Locate the cell with the specified text and output its [X, Y] center coordinate. 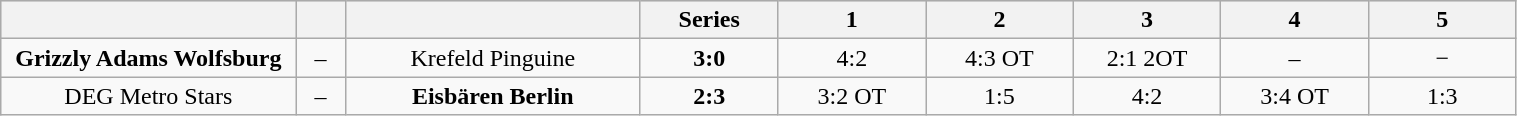
− [1442, 58]
3:2 OT [852, 96]
3:0 [709, 58]
4:3 OT [1000, 58]
5 [1442, 20]
3:4 OT [1295, 96]
1:3 [1442, 96]
2 [1000, 20]
Eisbären Berlin [492, 96]
Series [709, 20]
DEG Metro Stars [148, 96]
3 [1147, 20]
2:3 [709, 96]
1 [852, 20]
Grizzly Adams Wolfsburg [148, 58]
Krefeld Pinguine [492, 58]
4 [1295, 20]
2:1 2OT [1147, 58]
1:5 [1000, 96]
